Return the (x, y) coordinate for the center point of the cell that contains the specified text.  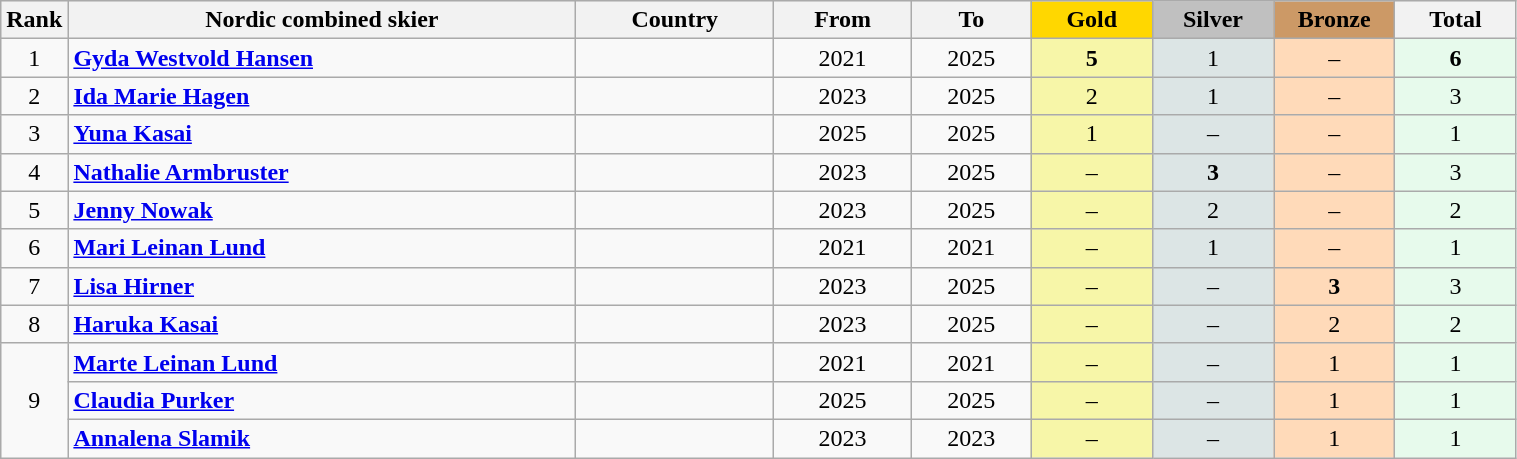
Annalena Slamik (322, 438)
Lisa Hirner (322, 286)
Nathalie Armbruster (322, 172)
Gold (1092, 20)
Marte Leinan Lund (322, 362)
Jenny Nowak (322, 210)
Ida Marie Hagen (322, 96)
Gyda Westvold Hansen (322, 58)
Haruka Kasai (322, 324)
Bronze (1334, 20)
To (971, 20)
Total (1456, 20)
Yuna Kasai (322, 134)
4 (34, 172)
8 (34, 324)
7 (34, 286)
Silver (1212, 20)
Country (675, 20)
9 (34, 400)
Claudia Purker (322, 400)
Nordic combined skier (322, 20)
Mari Leinan Lund (322, 248)
Rank (34, 20)
From (843, 20)
